Capture the cell that displays the provided text and extract its (x, y) central coordinate. 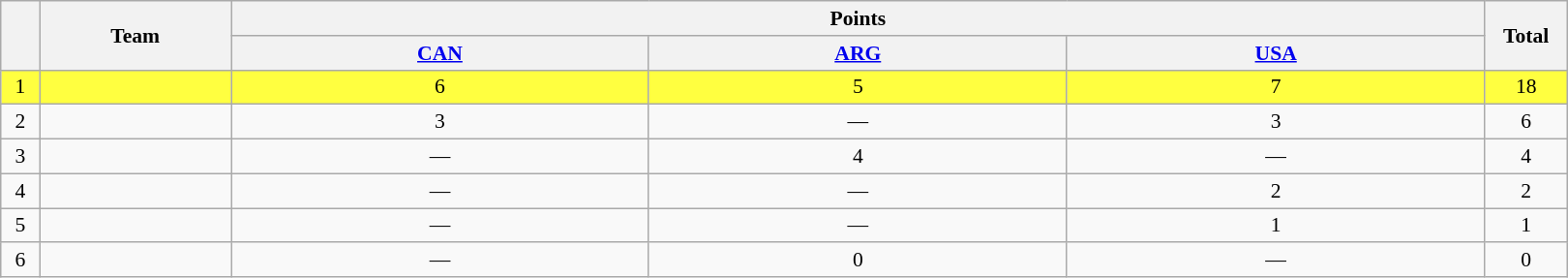
ARG (858, 53)
USA (1276, 53)
18 (1525, 87)
Team (136, 35)
Total (1525, 35)
Points (858, 18)
7 (1276, 87)
CAN (439, 53)
